From the cell containing the given text, extract its center point as [X, Y] coordinate. 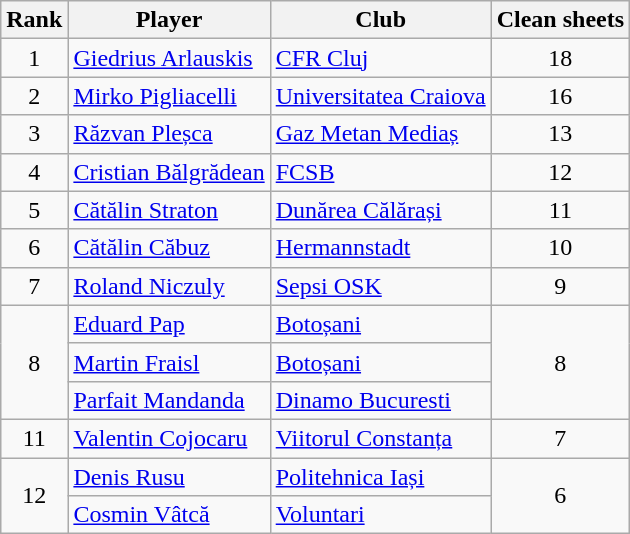
Rank [34, 20]
3 [34, 134]
Dunărea Călărași [380, 210]
Giedrius Arlauskis [169, 58]
2 [34, 96]
Martin Fraisl [169, 362]
Voluntari [380, 515]
Club [380, 20]
Cătălin Căbuz [169, 248]
Parfait Mandanda [169, 400]
Cătălin Straton [169, 210]
Cosmin Vâtcă [169, 515]
1 [34, 58]
Mirko Pigliacelli [169, 96]
Cristian Bălgrădean [169, 172]
Denis Rusu [169, 477]
Răzvan Pleșca [169, 134]
13 [560, 134]
5 [34, 210]
Viitorul Constanța [380, 438]
9 [560, 286]
Roland Niczuly [169, 286]
Hermannstadt [380, 248]
Dinamo Bucuresti [380, 400]
4 [34, 172]
Universitatea Craiova [380, 96]
Gaz Metan Mediaș [380, 134]
Politehnica Iași [380, 477]
18 [560, 58]
Sepsi OSK [380, 286]
Player [169, 20]
FCSB [380, 172]
16 [560, 96]
Clean sheets [560, 20]
Valentin Cojocaru [169, 438]
10 [560, 248]
CFR Cluj [380, 58]
Eduard Pap [169, 324]
